Determine the (x, y) coordinate at the center of the cell enclosing the given text.  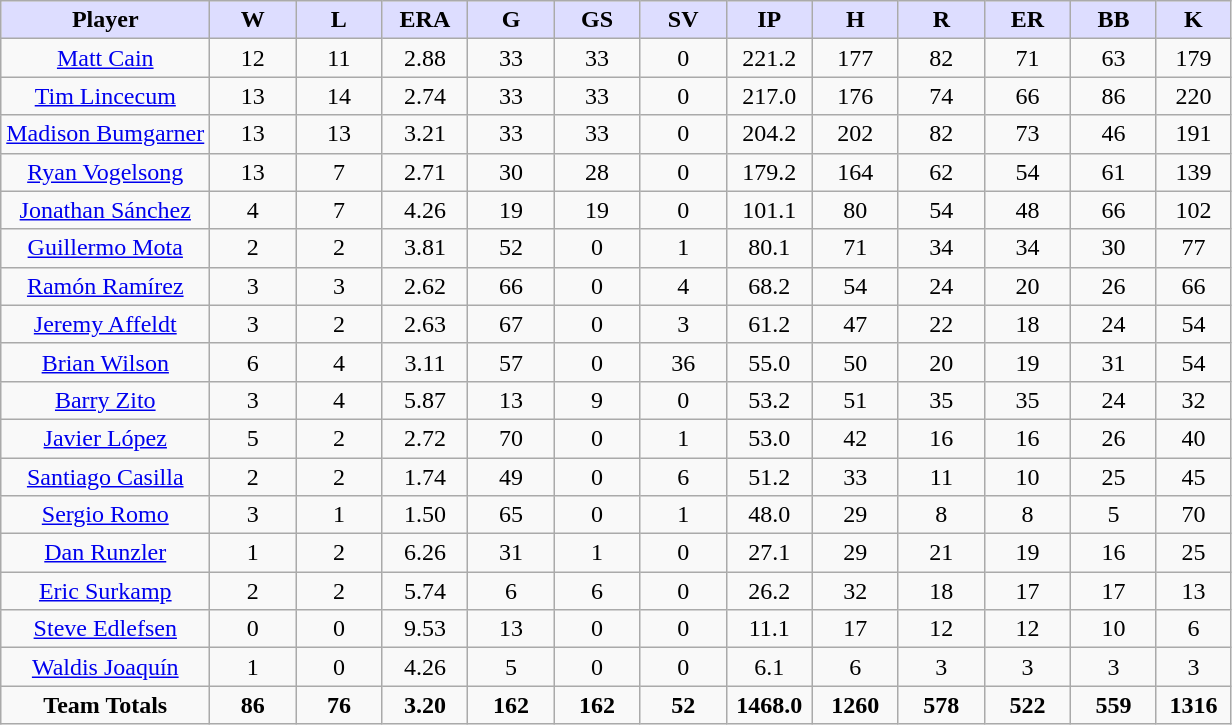
6.26 (425, 553)
Ramón Ramírez (106, 286)
61.2 (769, 324)
202 (855, 134)
2.72 (425, 438)
GS (597, 20)
Barry Zito (106, 400)
BB (1113, 20)
Steve Edlefsen (106, 629)
3.21 (425, 134)
2.62 (425, 286)
Jeremy Affeldt (106, 324)
2.74 (425, 96)
Santiago Casilla (106, 477)
27.1 (769, 553)
Guillermo Mota (106, 248)
3.20 (425, 705)
65 (511, 515)
1260 (855, 705)
ERA (425, 20)
3.81 (425, 248)
76 (339, 705)
2.63 (425, 324)
522 (1027, 705)
22 (941, 324)
61 (1113, 172)
204.2 (769, 134)
176 (855, 96)
179 (1193, 58)
47 (855, 324)
9.53 (425, 629)
1316 (1193, 705)
164 (855, 172)
221.2 (769, 58)
1.50 (425, 515)
80 (855, 210)
28 (597, 172)
220 (1193, 96)
80.1 (769, 248)
6.1 (769, 667)
L (339, 20)
53.0 (769, 438)
48.0 (769, 515)
45 (1193, 477)
G (511, 20)
40 (1193, 438)
5.87 (425, 400)
559 (1113, 705)
51.2 (769, 477)
IP (769, 20)
68.2 (769, 286)
Waldis Joaquín (106, 667)
K (1193, 20)
77 (1193, 248)
102 (1193, 210)
W (253, 20)
Eric Surkamp (106, 591)
Madison Bumgarner (106, 134)
Javier López (106, 438)
46 (1113, 134)
49 (511, 477)
H (855, 20)
74 (941, 96)
Player (106, 20)
Ryan Vogelsong (106, 172)
48 (1027, 210)
21 (941, 553)
101.1 (769, 210)
Brian Wilson (106, 362)
9 (597, 400)
26.2 (769, 591)
SV (683, 20)
191 (1193, 134)
57 (511, 362)
14 (339, 96)
3.11 (425, 362)
51 (855, 400)
50 (855, 362)
Tim Lincecum (106, 96)
2.88 (425, 58)
1468.0 (769, 705)
Sergio Romo (106, 515)
139 (1193, 172)
62 (941, 172)
217.0 (769, 96)
1.74 (425, 477)
53.2 (769, 400)
177 (855, 58)
36 (683, 362)
55.0 (769, 362)
5.74 (425, 591)
63 (1113, 58)
Jonathan Sánchez (106, 210)
Team Totals (106, 705)
67 (511, 324)
11.1 (769, 629)
Dan Runzler (106, 553)
Matt Cain (106, 58)
ER (1027, 20)
578 (941, 705)
2.71 (425, 172)
73 (1027, 134)
179.2 (769, 172)
42 (855, 438)
R (941, 20)
